Detect which cell encompasses the target text, then output its (X, Y) center coordinate. 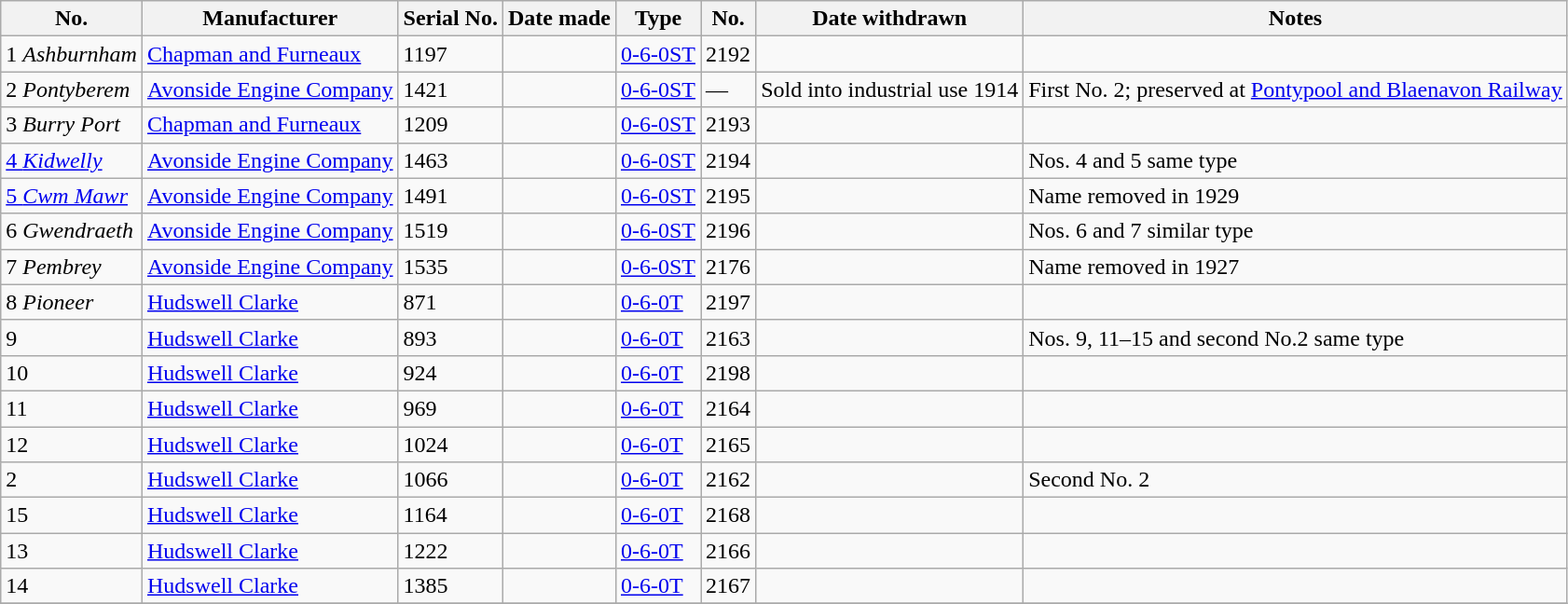
2197 (729, 302)
Manufacturer (270, 19)
Name removed in 1929 (1296, 196)
9 (72, 337)
1 Ashburnham (72, 54)
1385 (450, 586)
2162 (729, 480)
1491 (450, 196)
1164 (450, 515)
Notes (1296, 19)
Date made (559, 19)
1222 (450, 551)
Nos. 6 and 7 similar type (1296, 231)
2 Pontyberem (72, 89)
— (729, 89)
2194 (729, 160)
2195 (729, 196)
2163 (729, 337)
871 (450, 302)
6 Gwendraeth (72, 231)
2 (72, 480)
1463 (450, 160)
Serial No. (450, 19)
1066 (450, 480)
8 Pioneer (72, 302)
1519 (450, 231)
1535 (450, 267)
1024 (450, 445)
1421 (450, 89)
14 (72, 586)
11 (72, 408)
2165 (729, 445)
2176 (729, 267)
893 (450, 337)
2168 (729, 515)
2198 (729, 373)
12 (72, 445)
2192 (729, 54)
Sold into industrial use 1914 (889, 89)
2196 (729, 231)
1209 (450, 125)
10 (72, 373)
2164 (729, 408)
First No. 2; preserved at Pontypool and Blaenavon Railway (1296, 89)
Type (658, 19)
1197 (450, 54)
2166 (729, 551)
2193 (729, 125)
13 (72, 551)
15 (72, 515)
Name removed in 1927 (1296, 267)
Nos. 9, 11–15 and second No.2 same type (1296, 337)
5 Cwm Mawr (72, 196)
Nos. 4 and 5 same type (1296, 160)
924 (450, 373)
3 Burry Port (72, 125)
7 Pembrey (72, 267)
Second No. 2 (1296, 480)
969 (450, 408)
4 Kidwelly (72, 160)
Date withdrawn (889, 19)
2167 (729, 586)
